Find where the given text appears and provide that cell's center as (X, Y) coordinate. 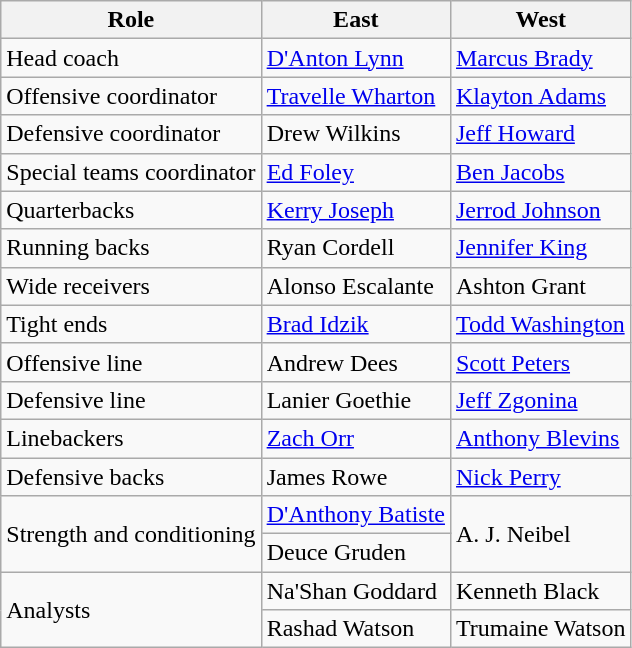
Running backs (131, 248)
Wide receivers (131, 286)
Jeff Zgonina (540, 400)
Brad Idzik (356, 324)
D'Anton Lynn (356, 58)
A. J. Neibel (540, 534)
Deuce Gruden (356, 553)
Scott Peters (540, 362)
Ben Jacobs (540, 172)
Special teams coordinator (131, 172)
Kenneth Black (540, 591)
Travelle Wharton (356, 96)
Defensive backs (131, 477)
Linebackers (131, 438)
Drew Wilkins (356, 134)
Jeff Howard (540, 134)
Todd Washington (540, 324)
Analysts (131, 610)
Zach Orr (356, 438)
Quarterbacks (131, 210)
West (540, 20)
Head coach (131, 58)
Tight ends (131, 324)
Ed Foley (356, 172)
Nick Perry (540, 477)
Jennifer King (540, 248)
Ryan Cordell (356, 248)
Lanier Goethie (356, 400)
Anthony Blevins (540, 438)
Defensive line (131, 400)
Rashad Watson (356, 629)
East (356, 20)
Jerrod Johnson (540, 210)
Role (131, 20)
Defensive coordinator (131, 134)
D'Anthony Batiste (356, 515)
James Rowe (356, 477)
Trumaine Watson (540, 629)
Kerry Joseph (356, 210)
Na'Shan Goddard (356, 591)
Marcus Brady (540, 58)
Offensive coordinator (131, 96)
Strength and conditioning (131, 534)
Klayton Adams (540, 96)
Alonso Escalante (356, 286)
Offensive line (131, 362)
Ashton Grant (540, 286)
Andrew Dees (356, 362)
